Output the (X, Y) coordinate of the center of the cell containing the given text.  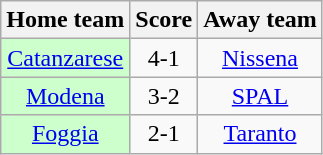
Catanzarese (66, 58)
4-1 (164, 58)
SPAL (260, 96)
Away team (260, 20)
Home team (66, 20)
Modena (66, 96)
2-1 (164, 134)
Taranto (260, 134)
Foggia (66, 134)
Score (164, 20)
3-2 (164, 96)
Nissena (260, 58)
